Capture the cell that displays the provided text and extract its (X, Y) central coordinate. 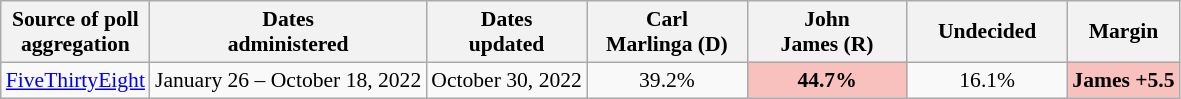
October 30, 2022 (506, 80)
16.1% (987, 80)
Datesupdated (506, 32)
39.2% (667, 80)
Margin (1123, 32)
JohnJames (R) (827, 32)
Source of pollaggregation (76, 32)
James +5.5 (1123, 80)
FiveThirtyEight (76, 80)
CarlMarlinga (D) (667, 32)
Undecided (987, 32)
Datesadministered (288, 32)
44.7% (827, 80)
January 26 – October 18, 2022 (288, 80)
